Search for the cell housing the specified text and yield its (X, Y) center coordinate. 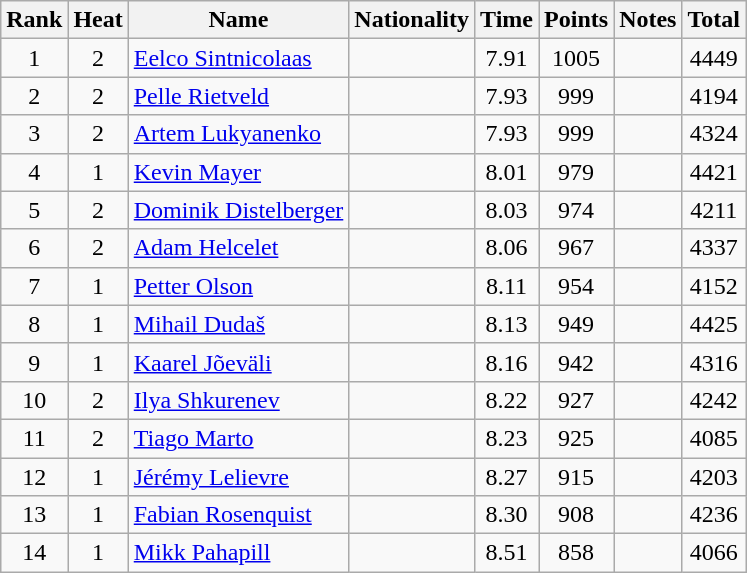
9 (34, 362)
8.27 (507, 477)
8.16 (507, 362)
927 (576, 400)
8 (34, 324)
4316 (714, 362)
13 (34, 515)
Heat (98, 20)
908 (576, 515)
Jérémy Lelievre (238, 477)
974 (576, 210)
8.01 (507, 172)
8.23 (507, 438)
915 (576, 477)
Total (714, 20)
8.13 (507, 324)
Points (576, 20)
Nationality (412, 20)
8.06 (507, 248)
942 (576, 362)
8.03 (507, 210)
Tiago Marto (238, 438)
Ilya Shkurenev (238, 400)
10 (34, 400)
Petter Olson (238, 286)
Mihail Dudaš (238, 324)
4449 (714, 58)
Time (507, 20)
Dominik Distelberger (238, 210)
8.22 (507, 400)
Pelle Rietveld (238, 96)
4337 (714, 248)
Eelco Sintnicolaas (238, 58)
8.51 (507, 553)
4203 (714, 477)
1005 (576, 58)
4324 (714, 134)
Mikk Pahapill (238, 553)
4242 (714, 400)
4211 (714, 210)
Adam Helcelet (238, 248)
6 (34, 248)
858 (576, 553)
967 (576, 248)
7.91 (507, 58)
Fabian Rosenquist (238, 515)
8.30 (507, 515)
Name (238, 20)
14 (34, 553)
5 (34, 210)
Notes (648, 20)
925 (576, 438)
12 (34, 477)
4236 (714, 515)
4066 (714, 553)
949 (576, 324)
954 (576, 286)
4085 (714, 438)
11 (34, 438)
4 (34, 172)
8.11 (507, 286)
Rank (34, 20)
Kevin Mayer (238, 172)
Artem Lukyanenko (238, 134)
7 (34, 286)
Kaarel Jõeväli (238, 362)
4194 (714, 96)
4152 (714, 286)
4425 (714, 324)
4421 (714, 172)
3 (34, 134)
979 (576, 172)
